Extract the [X, Y] coordinate from the center of the cell holding the provided text.  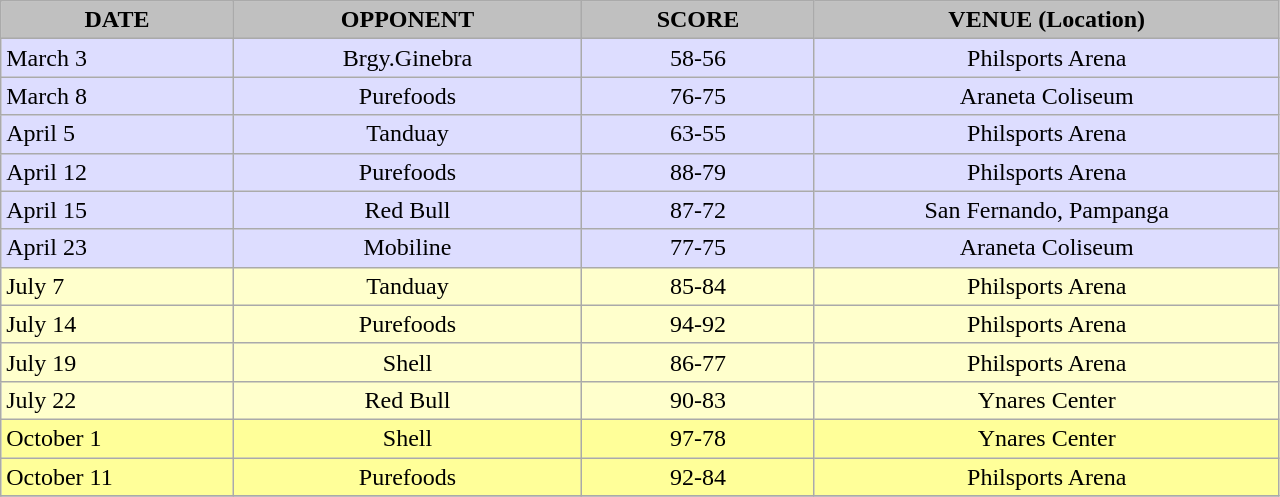
San Fernando, Pampanga [1046, 210]
July 22 [117, 400]
July 7 [117, 286]
97-78 [698, 438]
77-75 [698, 248]
76-75 [698, 96]
Brgy.Ginebra [408, 58]
Mobiline [408, 248]
85-84 [698, 286]
April 5 [117, 134]
March 8 [117, 96]
92-84 [698, 477]
April 12 [117, 172]
OPPONENT [408, 20]
58-56 [698, 58]
VENUE (Location) [1046, 20]
October 1 [117, 438]
86-77 [698, 362]
87-72 [698, 210]
April 23 [117, 248]
July 19 [117, 362]
July 14 [117, 324]
DATE [117, 20]
63-55 [698, 134]
October 11 [117, 477]
March 3 [117, 58]
88-79 [698, 172]
April 15 [117, 210]
90-83 [698, 400]
SCORE [698, 20]
94-92 [698, 324]
